Extract the (x, y) coordinate from the center of the cell holding the provided text.  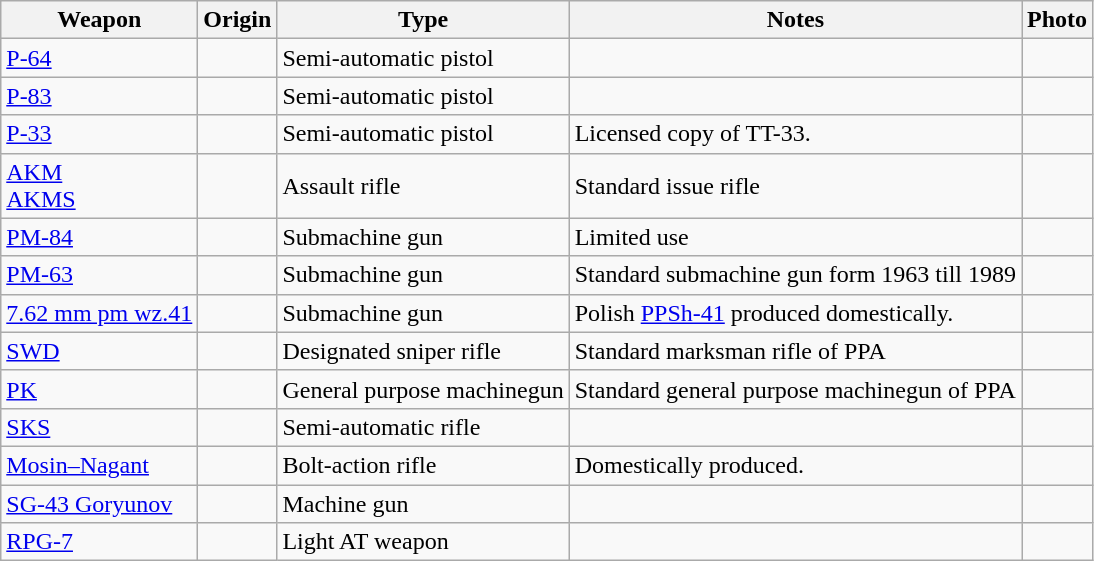
Semi-automatic rifle (423, 427)
Licensed copy of TT-33. (795, 134)
SWD (100, 351)
Type (423, 20)
Notes (795, 20)
P-64 (100, 58)
Machine gun (423, 503)
SKS (100, 427)
Standard marksman rifle of PPA (795, 351)
Standard submachine gun form 1963 till 1989 (795, 275)
PM-84 (100, 237)
P-83 (100, 96)
Bolt-action rifle (423, 465)
Standard general purpose machinegun of PPA (795, 389)
RPG-7 (100, 542)
P-33 (100, 134)
AKMAKMS (100, 186)
Polish PPSh-41 produced domestically. (795, 313)
Mosin–Nagant (100, 465)
PK (100, 389)
Limited use (795, 237)
7.62 mm pm wz.41 (100, 313)
Assault rifle (423, 186)
Designated sniper rifle (423, 351)
Photo (1058, 20)
Weapon (100, 20)
Standard issue rifle (795, 186)
General purpose machinegun (423, 389)
Light AT weapon (423, 542)
Origin (238, 20)
PM-63 (100, 275)
SG-43 Goryunov (100, 503)
Domestically produced. (795, 465)
